Pinpoint the cell where the given text exists, returning its (X, Y) midpoint coordinate. 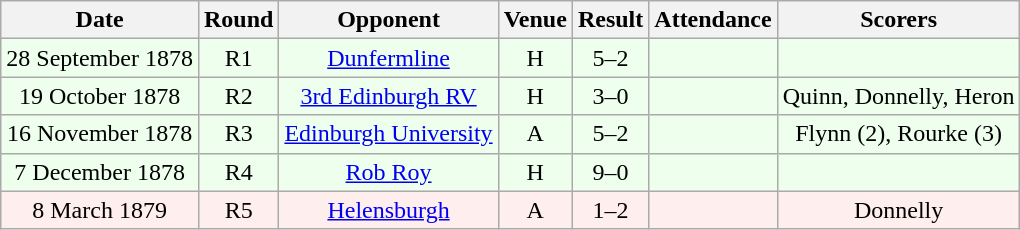
Round (238, 20)
Rob Roy (388, 172)
8 March 1879 (100, 210)
Attendance (713, 20)
9–0 (610, 172)
Flynn (2), Rourke (3) (898, 134)
Edinburgh University (388, 134)
R1 (238, 58)
Opponent (388, 20)
1–2 (610, 210)
Result (610, 20)
R5 (238, 210)
16 November 1878 (100, 134)
28 September 1878 (100, 58)
Quinn, Donnelly, Heron (898, 96)
R4 (238, 172)
3–0 (610, 96)
R3 (238, 134)
Helensburgh (388, 210)
Date (100, 20)
Dunfermline (388, 58)
R2 (238, 96)
7 December 1878 (100, 172)
Venue (535, 20)
3rd Edinburgh RV (388, 96)
Donnelly (898, 210)
19 October 1878 (100, 96)
Scorers (898, 20)
